Return [X, Y] of the center of cell containing provided text 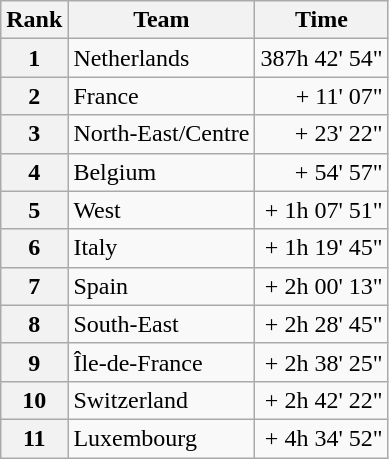
Belgium [162, 172]
South-East [162, 324]
North-East/Centre [162, 134]
7 [34, 286]
Italy [162, 248]
11 [34, 438]
+ 23' 22" [322, 134]
3 [34, 134]
8 [34, 324]
+ 1h 19' 45" [322, 248]
4 [34, 172]
5 [34, 210]
2 [34, 96]
+ 4h 34' 52" [322, 438]
West [162, 210]
+ 1h 07' 51" [322, 210]
Rank [34, 20]
+ 2h 38' 25" [322, 362]
+ 2h 00' 13" [322, 286]
9 [34, 362]
Netherlands [162, 58]
387h 42' 54" [322, 58]
Team [162, 20]
1 [34, 58]
France [162, 96]
Switzerland [162, 400]
+ 2h 42' 22" [322, 400]
+ 54' 57" [322, 172]
Île-de-France [162, 362]
10 [34, 400]
+ 11' 07" [322, 96]
6 [34, 248]
Luxembourg [162, 438]
Time [322, 20]
+ 2h 28' 45" [322, 324]
Spain [162, 286]
